Pinpoint the cell where the given text exists, returning its [X, Y] midpoint coordinate. 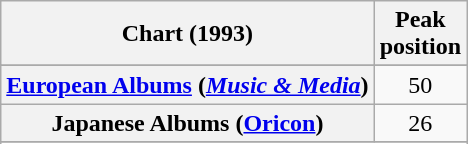
Chart (1993) [188, 34]
European Albums (Music & Media) [188, 85]
26 [420, 123]
Peakposition [420, 34]
Japanese Albums (Oricon) [188, 123]
50 [420, 85]
